Provide the [X, Y] coordinate of the cell's center where the given text is located.  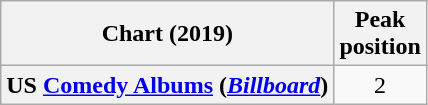
2 [380, 85]
US Comedy Albums (Billboard) [168, 85]
Peakposition [380, 34]
Chart (2019) [168, 34]
